Determine the [x, y] coordinate at the center of the cell enclosing the given text.  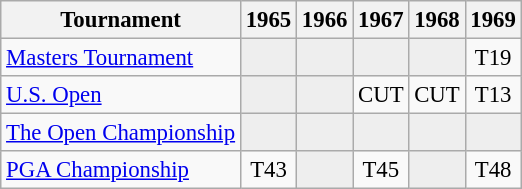
1967 [381, 20]
T19 [493, 58]
The Open Championship [121, 133]
1969 [493, 20]
1965 [268, 20]
U.S. Open [121, 95]
T43 [268, 170]
1968 [437, 20]
PGA Championship [121, 170]
Masters Tournament [121, 58]
T45 [381, 170]
Tournament [121, 20]
T48 [493, 170]
T13 [493, 95]
1966 [325, 20]
